Return (x, y) of the center of cell containing provided text 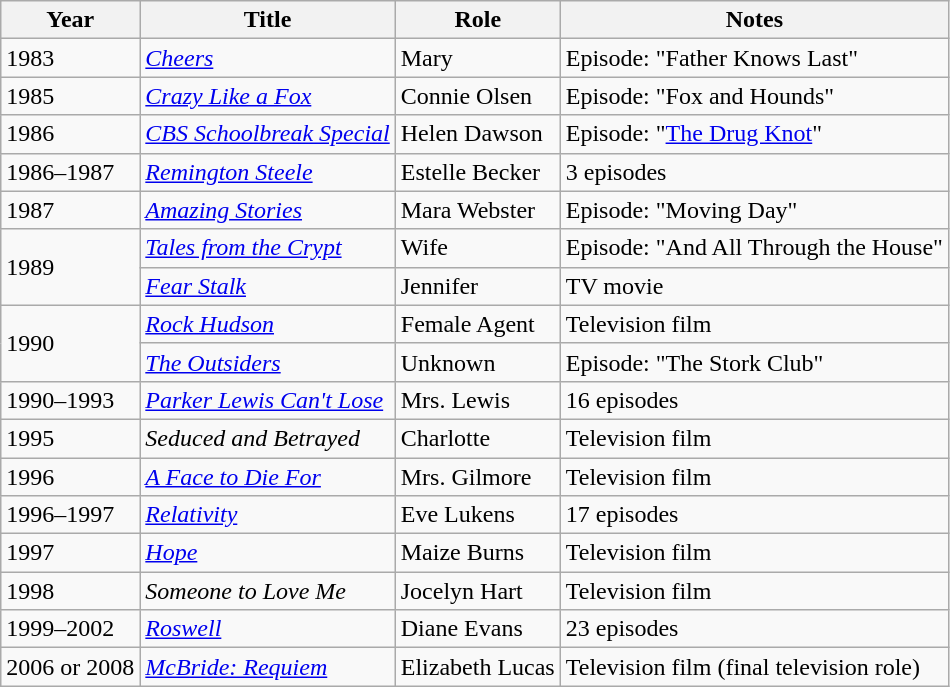
Connie Olsen (478, 96)
Notes (754, 20)
Episode: "And All Through the House" (754, 248)
1989 (70, 267)
Charlotte (478, 438)
Television film (final television role) (754, 667)
Episode: "Fox and Hounds" (754, 96)
Cheers (268, 58)
Mrs. Lewis (478, 400)
McBride: Requiem (268, 667)
Diane Evans (478, 629)
1997 (70, 553)
1998 (70, 591)
Wife (478, 248)
Role (478, 20)
Someone to Love Me (268, 591)
Seduced and Betrayed (268, 438)
Mrs. Gilmore (478, 477)
The Outsiders (268, 362)
17 episodes (754, 515)
Jennifer (478, 286)
1983 (70, 58)
Helen Dawson (478, 134)
1986–1987 (70, 172)
1995 (70, 438)
Tales from the Crypt (268, 248)
Female Agent (478, 324)
16 episodes (754, 400)
Estelle Becker (478, 172)
Relativity (268, 515)
1990–1993 (70, 400)
1996–1997 (70, 515)
Amazing Stories (268, 210)
Mara Webster (478, 210)
Fear Stalk (268, 286)
Episode: "The Stork Club" (754, 362)
Parker Lewis Can't Lose (268, 400)
Eve Lukens (478, 515)
Episode: "Moving Day" (754, 210)
A Face to Die For (268, 477)
2006 or 2008 (70, 667)
1999–2002 (70, 629)
Roswell (268, 629)
Jocelyn Hart (478, 591)
3 episodes (754, 172)
1985 (70, 96)
1990 (70, 343)
Remington Steele (268, 172)
1986 (70, 134)
Elizabeth Lucas (478, 667)
Episode: "Father Knows Last" (754, 58)
Unknown (478, 362)
Year (70, 20)
CBS Schoolbreak Special (268, 134)
Rock Hudson (268, 324)
Maize Burns (478, 553)
Title (268, 20)
1996 (70, 477)
Episode: "The Drug Knot" (754, 134)
Crazy Like a Fox (268, 96)
23 episodes (754, 629)
1987 (70, 210)
Mary (478, 58)
Hope (268, 553)
TV movie (754, 286)
